Locate the cell with the specified text and output its (X, Y) center coordinate. 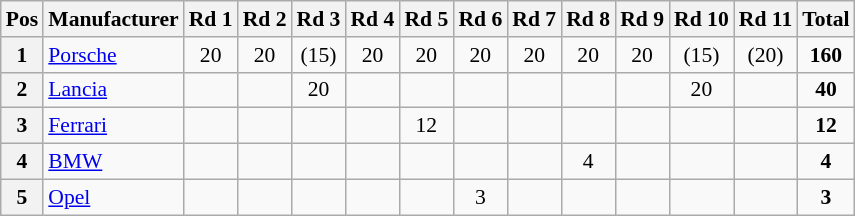
5 (22, 197)
BMW (113, 162)
Rd 11 (766, 19)
Rd 10 (702, 19)
1 (22, 55)
Manufacturer (113, 19)
Rd 7 (534, 19)
Ferrari (113, 126)
Rd 9 (642, 19)
Pos (22, 19)
Porsche (113, 55)
Lancia (113, 90)
Rd 4 (372, 19)
160 (826, 55)
Rd 1 (211, 19)
Rd 2 (265, 19)
Rd 5 (426, 19)
Total (826, 19)
Rd 8 (588, 19)
40 (826, 90)
(20) (766, 55)
2 (22, 90)
Rd 3 (319, 19)
Rd 6 (480, 19)
Opel (113, 197)
